Pinpoint the cell where the given text exists, returning its [X, Y] midpoint coordinate. 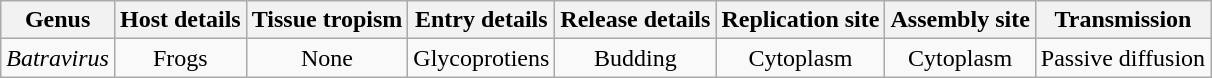
Budding [636, 58]
None [327, 58]
Host details [180, 20]
Release details [636, 20]
Batravirus [58, 58]
Glycoprotiens [482, 58]
Entry details [482, 20]
Replication site [800, 20]
Transmission [1122, 20]
Tissue tropism [327, 20]
Genus [58, 20]
Frogs [180, 58]
Assembly site [960, 20]
Passive diffusion [1122, 58]
